Detect which cell encompasses the target text, then output its (X, Y) center coordinate. 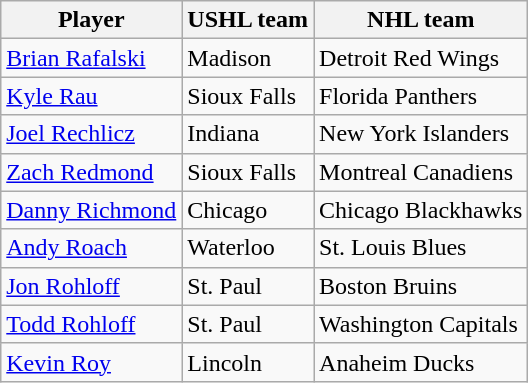
Player (92, 20)
Montreal Canadiens (421, 172)
Lincoln (248, 362)
Kyle Rau (92, 96)
Kevin Roy (92, 362)
Washington Capitals (421, 324)
Joel Rechlicz (92, 134)
Anaheim Ducks (421, 362)
Brian Rafalski (92, 58)
New York Islanders (421, 134)
Boston Bruins (421, 286)
Florida Panthers (421, 96)
Waterloo (248, 248)
Andy Roach (92, 248)
Chicago Blackhawks (421, 210)
Detroit Red Wings (421, 58)
Jon Rohloff (92, 286)
Madison (248, 58)
NHL team (421, 20)
Indiana (248, 134)
St. Louis Blues (421, 248)
Chicago (248, 210)
Zach Redmond (92, 172)
USHL team (248, 20)
Todd Rohloff (92, 324)
Danny Richmond (92, 210)
